Identify which cell holds the provided text, then report its [X, Y] central coordinate. 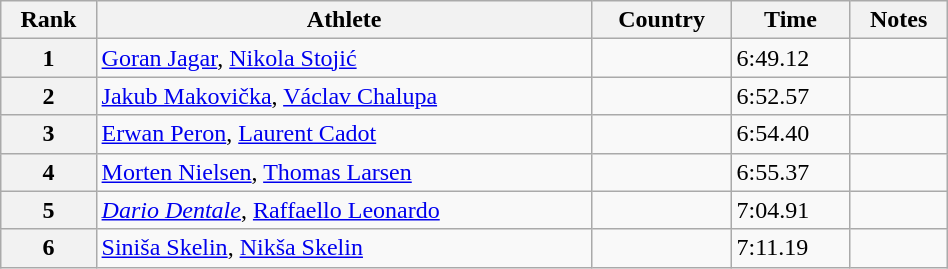
6:55.37 [790, 172]
Goran Jagar, Nikola Stojić [344, 58]
1 [48, 58]
Country [662, 20]
7:11.19 [790, 248]
6:49.12 [790, 58]
6:54.40 [790, 134]
3 [48, 134]
Morten Nielsen, Thomas Larsen [344, 172]
Dario Dentale, Raffaello Leonardo [344, 210]
6 [48, 248]
Time [790, 20]
2 [48, 96]
Notes [898, 20]
7:04.91 [790, 210]
Athlete [344, 20]
Erwan Peron, Laurent Cadot [344, 134]
Rank [48, 20]
5 [48, 210]
Jakub Makovička, Václav Chalupa [344, 96]
Siniša Skelin, Nikša Skelin [344, 248]
6:52.57 [790, 96]
4 [48, 172]
